Output the [x, y] coordinate of the center of the cell containing the given text.  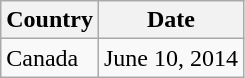
Canada [50, 58]
Country [50, 20]
Date [170, 20]
June 10, 2014 [170, 58]
